Capture the cell that displays the provided text and extract its [X, Y] central coordinate. 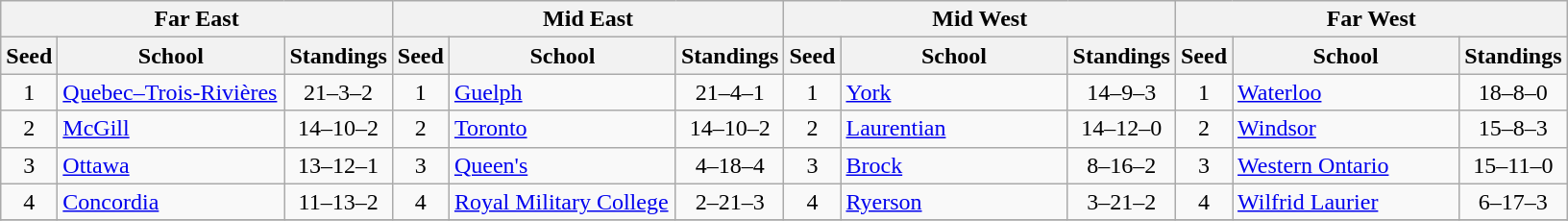
11–13–2 [338, 202]
14–9–3 [1121, 92]
Queen's [562, 165]
Toronto [562, 129]
Concordia [171, 202]
Western Ontario [1346, 165]
14–12–0 [1121, 129]
Far East [197, 19]
Far West [1371, 19]
15–8–3 [1513, 129]
Mid West [980, 19]
McGill [171, 129]
4–18–4 [729, 165]
15–11–0 [1513, 165]
13–12–1 [338, 165]
Windsor [1346, 129]
York [954, 92]
Ryerson [954, 202]
18–8–0 [1513, 92]
Laurentian [954, 129]
Mid East [588, 19]
Ottawa [171, 165]
Wilfrid Laurier [1346, 202]
Quebec–Trois-Rivières [171, 92]
Waterloo [1346, 92]
Brock [954, 165]
21–4–1 [729, 92]
Royal Military College [562, 202]
21–3–2 [338, 92]
2–21–3 [729, 202]
6–17–3 [1513, 202]
Guelph [562, 92]
3–21–2 [1121, 202]
8–16–2 [1121, 165]
